Pinpoint the cell where the given text exists, returning its [x, y] midpoint coordinate. 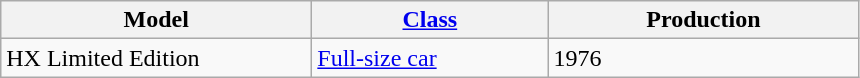
Production [704, 20]
1976 [704, 58]
HX Limited Edition [156, 58]
Full-size car [430, 58]
Class [430, 20]
Model [156, 20]
